Scan for the cell matching the given text and deliver its (x, y) coordinate at center. 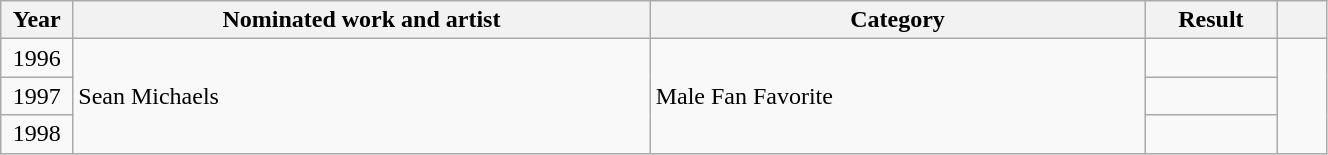
1997 (37, 96)
Male Fan Favorite (898, 96)
Nominated work and artist (362, 20)
Category (898, 20)
Year (37, 20)
Result (1211, 20)
1996 (37, 58)
Sean Michaels (362, 96)
1998 (37, 134)
